From the cell containing the given text, extract its center point as [x, y] coordinate. 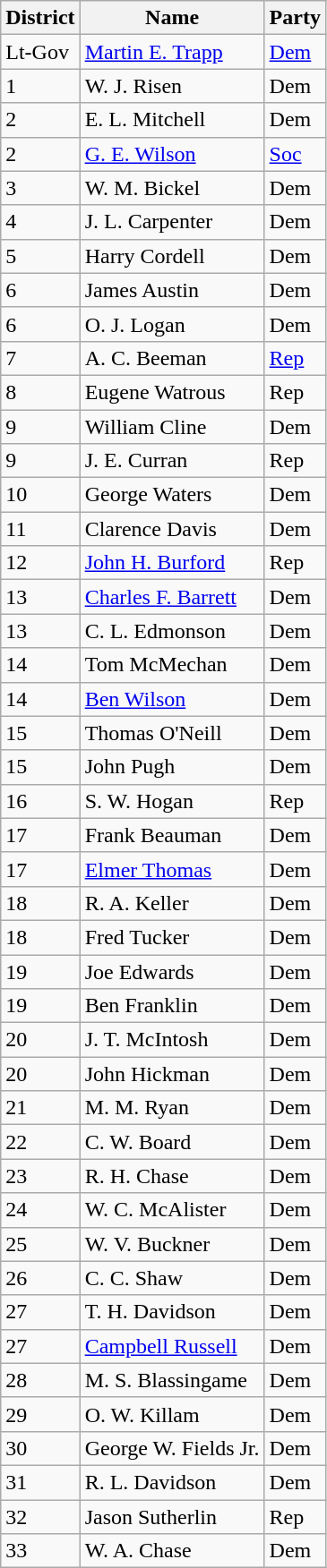
Charles F. Barrett [172, 597]
G. E. Wilson [172, 154]
11 [40, 529]
Soc [295, 154]
E. L. Mitchell [172, 120]
Eugene Watrous [172, 392]
Frank Beauman [172, 835]
O. J. Logan [172, 324]
R. L. Davidson [172, 1482]
District [40, 18]
Joe Edwards [172, 971]
Thomas O'Neill [172, 733]
M. S. Blassingame [172, 1380]
29 [40, 1414]
John H. Burford [172, 563]
28 [40, 1380]
S. W. Hogan [172, 801]
R. H. Chase [172, 1176]
23 [40, 1176]
10 [40, 495]
30 [40, 1448]
Harry Cordell [172, 256]
George Waters [172, 495]
C. C. Shaw [172, 1278]
O. W. Killam [172, 1414]
T. H. Davidson [172, 1312]
Lt-Gov [40, 52]
Campbell Russell [172, 1346]
32 [40, 1517]
John Pugh [172, 767]
Clarence Davis [172, 529]
21 [40, 1108]
R. A. Keller [172, 903]
W. A. Chase [172, 1551]
1 [40, 86]
J. T. McIntosh [172, 1040]
W. J. Risen [172, 86]
W. M. Bickel [172, 188]
John Hickman [172, 1074]
J. E. Curran [172, 461]
Ben Franklin [172, 1006]
3 [40, 188]
12 [40, 563]
W. V. Buckner [172, 1244]
Jason Sutherlin [172, 1517]
M. M. Ryan [172, 1108]
Tom McMechan [172, 665]
Name [172, 18]
5 [40, 256]
16 [40, 801]
William Cline [172, 427]
Martin E. Trapp [172, 52]
Fred Tucker [172, 937]
C. L. Edmonson [172, 631]
4 [40, 222]
8 [40, 392]
26 [40, 1278]
31 [40, 1482]
Party [295, 18]
C. W. Board [172, 1142]
Ben Wilson [172, 699]
A. C. Beeman [172, 358]
George W. Fields Jr. [172, 1448]
22 [40, 1142]
J. L. Carpenter [172, 222]
Elmer Thomas [172, 869]
25 [40, 1244]
W. C. McAlister [172, 1210]
33 [40, 1551]
James Austin [172, 290]
24 [40, 1210]
7 [40, 358]
